Return the [x, y] coordinate for the center point of the cell that contains the specified text.  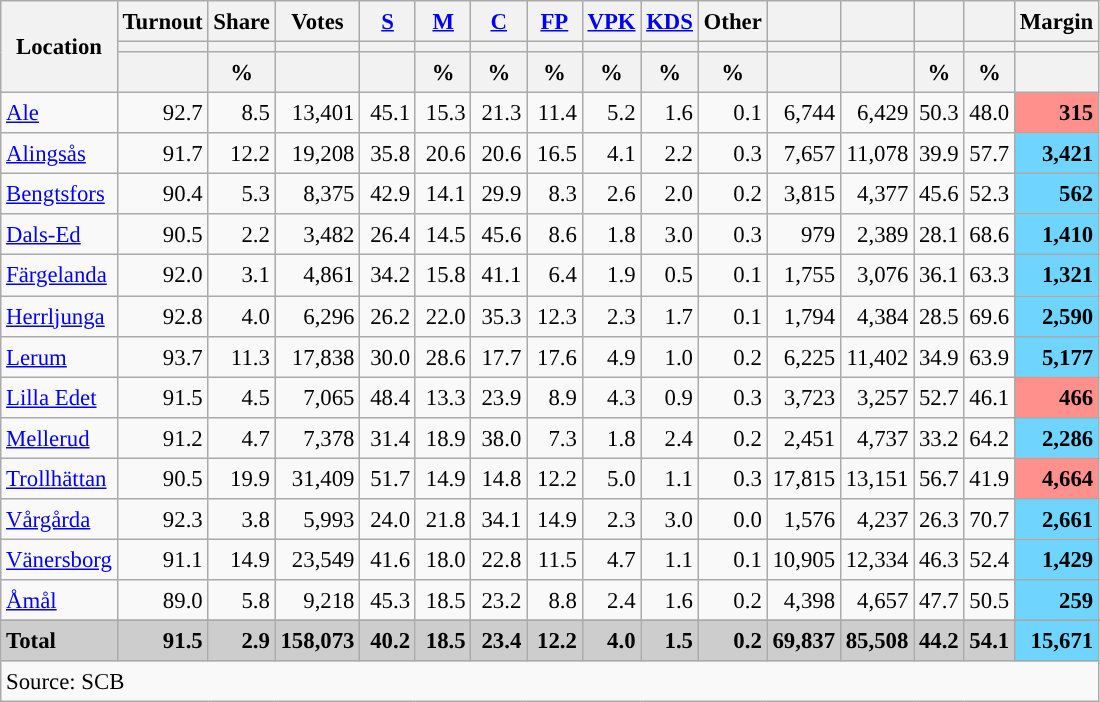
92.7 [162, 114]
1,410 [1057, 234]
34.2 [388, 276]
5,993 [318, 520]
69.6 [989, 316]
13,401 [318, 114]
6,225 [804, 356]
0.5 [670, 276]
70.7 [989, 520]
3,076 [876, 276]
1.5 [670, 640]
48.0 [989, 114]
3,815 [804, 194]
45.3 [388, 600]
41.6 [388, 560]
Lilla Edet [59, 398]
15.8 [443, 276]
46.3 [939, 560]
39.9 [939, 154]
Vårgårda [59, 520]
57.7 [989, 154]
92.3 [162, 520]
44.2 [939, 640]
21.8 [443, 520]
29.9 [499, 194]
6,296 [318, 316]
52.3 [989, 194]
50.5 [989, 600]
63.9 [989, 356]
31,409 [318, 478]
15,671 [1057, 640]
31.4 [388, 438]
8.3 [555, 194]
17.7 [499, 356]
45.1 [388, 114]
90.4 [162, 194]
48.4 [388, 398]
6,744 [804, 114]
Location [59, 47]
4.3 [612, 398]
7,657 [804, 154]
Votes [318, 22]
4,664 [1057, 478]
41.1 [499, 276]
89.0 [162, 600]
C [499, 22]
8,375 [318, 194]
4,377 [876, 194]
91.1 [162, 560]
93.7 [162, 356]
Bengtsfors [59, 194]
4,657 [876, 600]
23,549 [318, 560]
Dals-Ed [59, 234]
2,286 [1057, 438]
KDS [670, 22]
Alingsås [59, 154]
85,508 [876, 640]
7,065 [318, 398]
26.2 [388, 316]
259 [1057, 600]
11,078 [876, 154]
23.4 [499, 640]
91.7 [162, 154]
VPK [612, 22]
19.9 [242, 478]
1.7 [670, 316]
8.8 [555, 600]
15.3 [443, 114]
6.4 [555, 276]
1.9 [612, 276]
23.9 [499, 398]
24.0 [388, 520]
4,861 [318, 276]
14.1 [443, 194]
33.2 [939, 438]
1,321 [1057, 276]
4,737 [876, 438]
22.0 [443, 316]
11.4 [555, 114]
Margin [1057, 22]
5.3 [242, 194]
4,398 [804, 600]
11.3 [242, 356]
Färgelanda [59, 276]
5.2 [612, 114]
11,402 [876, 356]
13,151 [876, 478]
3.1 [242, 276]
35.3 [499, 316]
92.8 [162, 316]
562 [1057, 194]
14.8 [499, 478]
Lerum [59, 356]
38.0 [499, 438]
8.9 [555, 398]
40.2 [388, 640]
47.7 [939, 600]
41.9 [989, 478]
1,755 [804, 276]
Share [242, 22]
158,073 [318, 640]
3,723 [804, 398]
46.1 [989, 398]
21.3 [499, 114]
FP [555, 22]
42.9 [388, 194]
26.3 [939, 520]
17,838 [318, 356]
8.5 [242, 114]
4,237 [876, 520]
36.1 [939, 276]
17,815 [804, 478]
Vänersborg [59, 560]
69,837 [804, 640]
18.0 [443, 560]
52.7 [939, 398]
54.1 [989, 640]
M [443, 22]
16.5 [555, 154]
34.9 [939, 356]
1,576 [804, 520]
28.1 [939, 234]
6,429 [876, 114]
5.8 [242, 600]
1.0 [670, 356]
28.6 [443, 356]
Turnout [162, 22]
19,208 [318, 154]
Total [59, 640]
12,334 [876, 560]
35.8 [388, 154]
2.6 [612, 194]
466 [1057, 398]
3,421 [1057, 154]
Other [732, 22]
63.3 [989, 276]
0.0 [732, 520]
2.9 [242, 640]
1,794 [804, 316]
3,482 [318, 234]
979 [804, 234]
14.5 [443, 234]
4.1 [612, 154]
5.0 [612, 478]
8.6 [555, 234]
2.0 [670, 194]
315 [1057, 114]
3.8 [242, 520]
5,177 [1057, 356]
7,378 [318, 438]
Mellerud [59, 438]
12.3 [555, 316]
91.2 [162, 438]
2,661 [1057, 520]
56.7 [939, 478]
0.9 [670, 398]
50.3 [939, 114]
34.1 [499, 520]
2,451 [804, 438]
17.6 [555, 356]
Ale [59, 114]
22.8 [499, 560]
Trollhättan [59, 478]
64.2 [989, 438]
30.0 [388, 356]
23.2 [499, 600]
2,389 [876, 234]
10,905 [804, 560]
3,257 [876, 398]
11.5 [555, 560]
92.0 [162, 276]
4.9 [612, 356]
4.5 [242, 398]
Åmål [59, 600]
4,384 [876, 316]
S [388, 22]
68.6 [989, 234]
2,590 [1057, 316]
26.4 [388, 234]
18.9 [443, 438]
9,218 [318, 600]
7.3 [555, 438]
1,429 [1057, 560]
52.4 [989, 560]
51.7 [388, 478]
13.3 [443, 398]
28.5 [939, 316]
Source: SCB [550, 682]
Herrljunga [59, 316]
